Locate the cell with the specified text and output its (x, y) center coordinate. 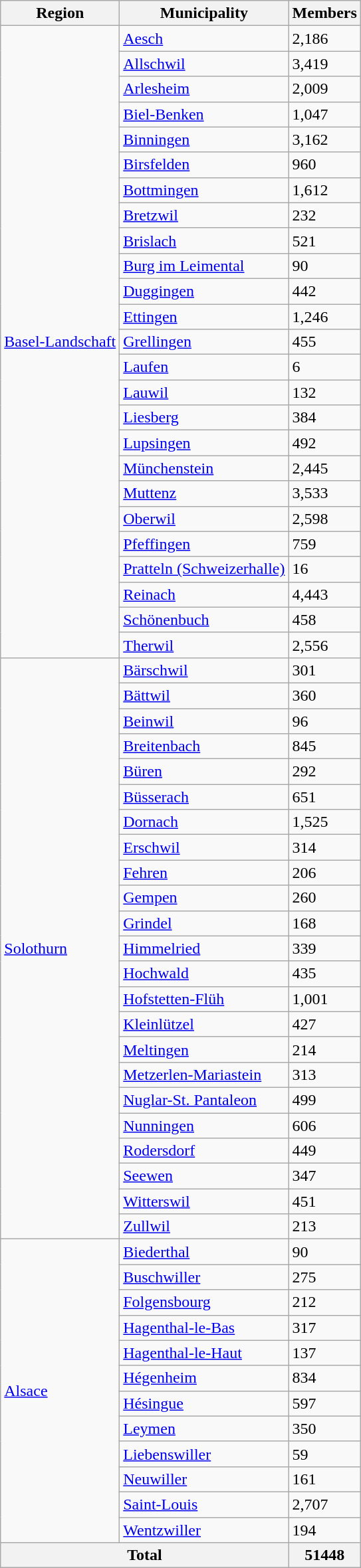
Zullwil (204, 1227)
Liesberg (204, 418)
3,419 (324, 64)
Basel-Landschaft (60, 342)
Erschwil (204, 847)
347 (324, 1176)
161 (324, 1479)
1,246 (324, 317)
Bottmingen (204, 190)
Metzerlen-Mariastein (204, 1075)
435 (324, 974)
Nunningen (204, 1126)
597 (324, 1403)
3,162 (324, 139)
Folgensbourg (204, 1302)
Nuglar-St. Pantaleon (204, 1100)
Hofstetten-Flüh (204, 999)
451 (324, 1201)
1,612 (324, 190)
2,707 (324, 1504)
759 (324, 544)
Municipality (204, 13)
194 (324, 1529)
Members (324, 13)
339 (324, 948)
Alsace (60, 1391)
Hagenthal-le-Haut (204, 1353)
Buschwiller (204, 1277)
442 (324, 291)
Himmelried (204, 948)
232 (324, 215)
Lupsingen (204, 443)
Liebenswiller (204, 1454)
2,445 (324, 468)
Schönenbuch (204, 620)
Lauwil (204, 392)
Biel-Benken (204, 114)
Burg im Leimental (204, 266)
2,556 (324, 645)
Bärschwil (204, 670)
Pratteln (Schweizerhalle) (204, 569)
Biederthal (204, 1252)
449 (324, 1151)
Reinach (204, 594)
Therwil (204, 645)
Saint-Louis (204, 1504)
Duggingen (204, 291)
314 (324, 847)
Total (145, 1555)
521 (324, 240)
Büsserach (204, 797)
Bättwil (204, 695)
Binningen (204, 139)
651 (324, 797)
Arlesheim (204, 89)
Kleinlützel (204, 1024)
834 (324, 1378)
458 (324, 620)
492 (324, 443)
4,443 (324, 594)
16 (324, 569)
Aesch (204, 39)
Ettingen (204, 317)
214 (324, 1049)
96 (324, 721)
1,525 (324, 822)
137 (324, 1353)
Büren (204, 772)
Leymen (204, 1429)
Birsfelden (204, 165)
Bretzwil (204, 215)
275 (324, 1277)
Neuwiller (204, 1479)
2,009 (324, 89)
960 (324, 165)
Oberwil (204, 519)
Region (60, 13)
Pfeffingen (204, 544)
Laufen (204, 367)
3,533 (324, 493)
313 (324, 1075)
Rodersdorf (204, 1151)
2,186 (324, 39)
317 (324, 1328)
Allschwil (204, 64)
427 (324, 1024)
Fehren (204, 873)
213 (324, 1227)
Grindel (204, 923)
6 (324, 367)
301 (324, 670)
Hégenheim (204, 1378)
Hésingue (204, 1403)
Solothurn (60, 948)
Grellingen (204, 342)
Münchenstein (204, 468)
206 (324, 873)
Witterswil (204, 1201)
Wentzwiller (204, 1529)
Hochwald (204, 974)
Breitenbach (204, 746)
Meltingen (204, 1049)
Beinwil (204, 721)
2,598 (324, 519)
Seewen (204, 1176)
1,001 (324, 999)
59 (324, 1454)
51448 (324, 1555)
Brislach (204, 240)
260 (324, 898)
360 (324, 695)
499 (324, 1100)
Dornach (204, 822)
Gempen (204, 898)
1,047 (324, 114)
Muttenz (204, 493)
606 (324, 1126)
845 (324, 746)
384 (324, 418)
292 (324, 772)
Hagenthal-le-Bas (204, 1328)
350 (324, 1429)
455 (324, 342)
212 (324, 1302)
168 (324, 923)
132 (324, 392)
